Return [X, Y] of the center of cell containing provided text 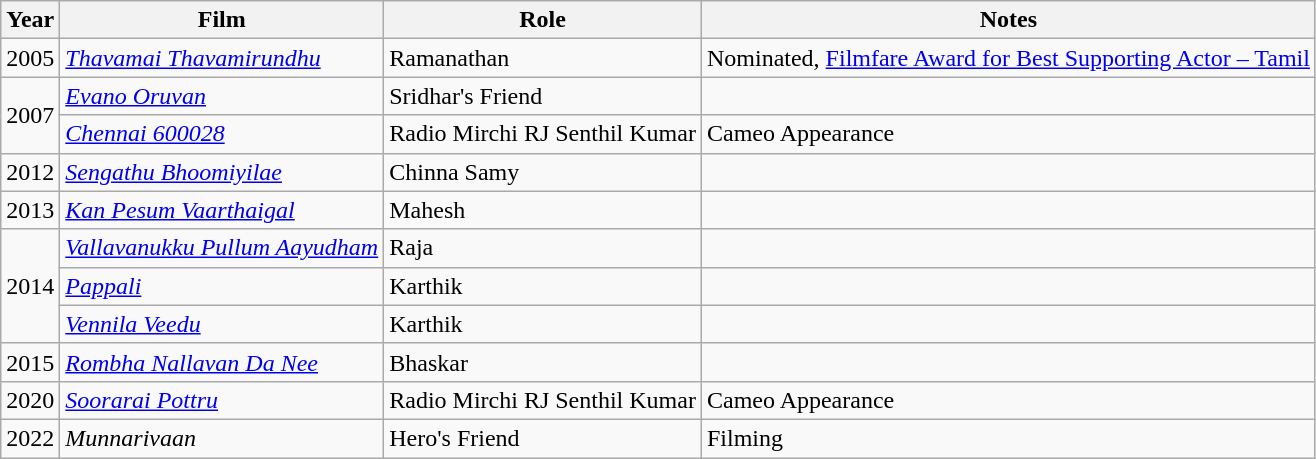
Soorarai Pottru [222, 400]
Ramanathan [543, 58]
2014 [30, 286]
Notes [1008, 20]
Pappali [222, 286]
Hero's Friend [543, 438]
2012 [30, 172]
2015 [30, 362]
Chennai 600028 [222, 134]
Vallavanukku Pullum Aayudham [222, 248]
Sridhar's Friend [543, 96]
Role [543, 20]
Rombha Nallavan Da Nee [222, 362]
2020 [30, 400]
2007 [30, 115]
Munnarivaan [222, 438]
Raja [543, 248]
Nominated, Filmfare Award for Best Supporting Actor – Tamil [1008, 58]
2013 [30, 210]
Vennila Veedu [222, 324]
Kan Pesum Vaarthaigal [222, 210]
Film [222, 20]
2022 [30, 438]
2005 [30, 58]
Bhaskar [543, 362]
Chinna Samy [543, 172]
Filming [1008, 438]
Thavamai Thavamirundhu [222, 58]
Mahesh [543, 210]
Year [30, 20]
Sengathu Bhoomiyilae [222, 172]
Evano Oruvan [222, 96]
